Capture the cell that displays the provided text and extract its [x, y] central coordinate. 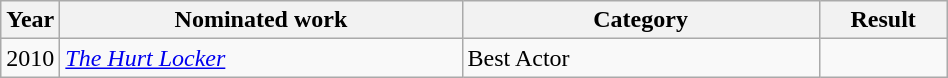
2010 [30, 58]
Year [30, 20]
Best Actor [640, 58]
The Hurt Locker [261, 58]
Result [883, 20]
Nominated work [261, 20]
Category [640, 20]
